Detect which cell encompasses the target text, then output its (x, y) center coordinate. 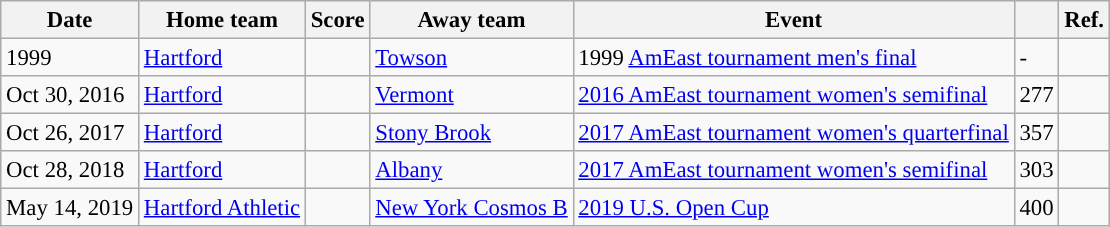
1999 (70, 58)
Towson (472, 58)
Ref. (1084, 20)
400 (1036, 208)
1999 AmEast tournament men's final (794, 58)
Vermont (472, 95)
Home team (222, 20)
Oct 30, 2016 (70, 95)
Away team (472, 20)
277 (1036, 95)
2019 U.S. Open Cup (794, 208)
New York Cosmos B (472, 208)
- (1036, 58)
Stony Brook (472, 133)
357 (1036, 133)
Date (70, 20)
303 (1036, 170)
Event (794, 20)
Oct 26, 2017 (70, 133)
May 14, 2019 (70, 208)
Score (338, 20)
2017 AmEast tournament women's semifinal (794, 170)
Oct 28, 2018 (70, 170)
2016 AmEast tournament women's semifinal (794, 95)
Albany (472, 170)
2017 AmEast tournament women's quarterfinal (794, 133)
Hartford Athletic (222, 208)
